Find where the given text appears and provide that cell's center as (X, Y) coordinate. 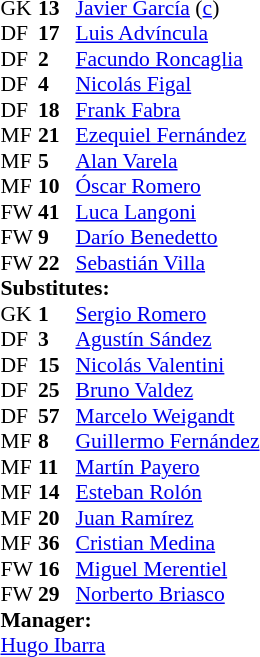
3 (57, 339)
16 (57, 569)
21 (57, 135)
Norberto Briasco (167, 595)
18 (57, 110)
Manager: (130, 620)
Substitutes: (130, 289)
Juan Ramírez (167, 518)
25 (57, 391)
11 (57, 467)
Agustín Sández (167, 339)
Cristian Medina (167, 543)
Luca Langoni (167, 212)
29 (57, 595)
GK (19, 314)
Frank Fabra (167, 110)
Marcelo Weigandt (167, 416)
10 (57, 187)
Sergio Romero (167, 314)
Sebastián Villa (167, 263)
17 (57, 33)
Martín Payero (167, 467)
1 (57, 314)
14 (57, 493)
Darío Benedetto (167, 237)
Guillermo Fernández (167, 441)
Óscar Romero (167, 187)
Ezequiel Fernández (167, 135)
Miguel Merentiel (167, 569)
36 (57, 543)
20 (57, 518)
Nicolás Valentini (167, 365)
5 (57, 161)
57 (57, 416)
41 (57, 212)
Nicolás Figal (167, 85)
15 (57, 365)
Esteban Rolón (167, 493)
Bruno Valdez (167, 391)
Facundo Roncaglia (167, 59)
9 (57, 237)
4 (57, 85)
8 (57, 441)
22 (57, 263)
Alan Varela (167, 161)
Luis Advíncula (167, 33)
2 (57, 59)
